Provide the (x, y) coordinate of the cell's center where the given text is located.  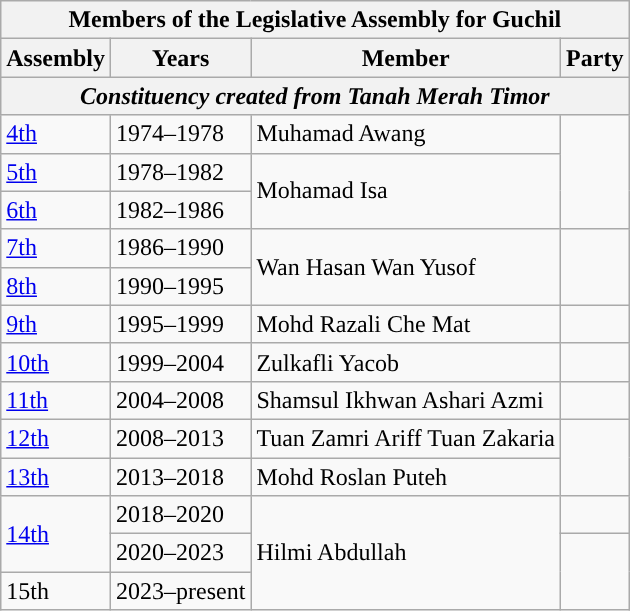
1986–1990 (180, 248)
7th (56, 248)
13th (56, 477)
1995–1999 (180, 324)
Members of the Legislative Assembly for Guchil (315, 20)
2013–2018 (180, 477)
2004–2008 (180, 400)
Member (406, 58)
2008–2013 (180, 438)
1978–1982 (180, 172)
Mohd Razali Che Mat (406, 324)
10th (56, 362)
Wan Hasan Wan Yusof (406, 267)
1974–1978 (180, 134)
1990–1995 (180, 286)
Hilmi Abdullah (406, 553)
Assembly (56, 58)
15th (56, 591)
Tuan Zamri Ariff Tuan Zakaria (406, 438)
Mohd Roslan Puteh (406, 477)
6th (56, 210)
5th (56, 172)
2023–present (180, 591)
1982–1986 (180, 210)
Constituency created from Tanah Merah Timor (315, 96)
2020–2023 (180, 553)
Zulkafli Yacob (406, 362)
Shamsul Ikhwan Ashari Azmi (406, 400)
4th (56, 134)
Muhamad Awang (406, 134)
12th (56, 438)
2018–2020 (180, 515)
11th (56, 400)
1999–2004 (180, 362)
Mohamad Isa (406, 191)
14th (56, 534)
Party (595, 58)
Years (180, 58)
8th (56, 286)
9th (56, 324)
